From the cell containing the given text, extract its center point as (X, Y) coordinate. 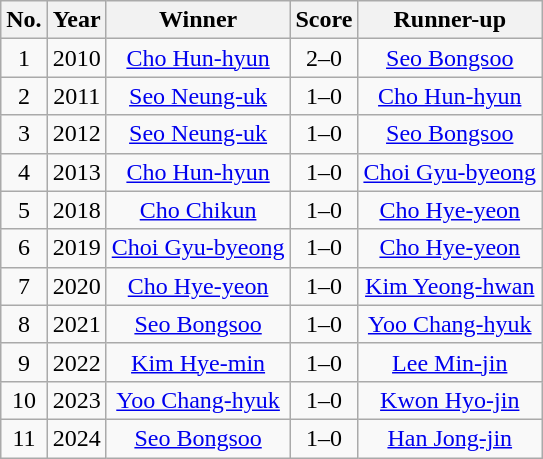
6 (24, 248)
Winner (198, 20)
3 (24, 134)
Cho Chikun (198, 210)
7 (24, 286)
2018 (76, 210)
Kim Yeong-hwan (450, 286)
10 (24, 400)
Score (324, 20)
5 (24, 210)
2–0 (324, 58)
2021 (76, 324)
Kwon Hyo-jin (450, 400)
2019 (76, 248)
No. (24, 20)
11 (24, 438)
2023 (76, 400)
2 (24, 96)
Kim Hye-min (198, 362)
2024 (76, 438)
1 (24, 58)
2022 (76, 362)
2011 (76, 96)
Han Jong-jin (450, 438)
8 (24, 324)
Lee Min-jin (450, 362)
4 (24, 172)
2012 (76, 134)
Year (76, 20)
2013 (76, 172)
9 (24, 362)
Runner-up (450, 20)
2010 (76, 58)
2020 (76, 286)
